Pinpoint the cell where the given text exists, returning its [x, y] midpoint coordinate. 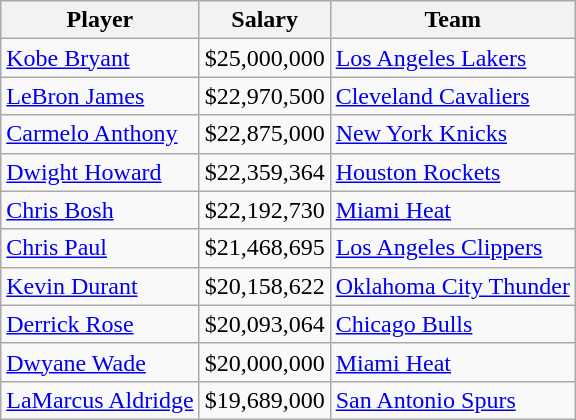
Salary [264, 20]
$25,000,000 [264, 58]
Carmelo Anthony [100, 134]
Chicago Bulls [452, 324]
Derrick Rose [100, 324]
Los Angeles Lakers [452, 58]
New York Knicks [452, 134]
$22,875,000 [264, 134]
Chris Bosh [100, 210]
Los Angeles Clippers [452, 248]
San Antonio Spurs [452, 400]
$20,093,064 [264, 324]
Team [452, 20]
Houston Rockets [452, 172]
$22,359,364 [264, 172]
$21,468,695 [264, 248]
LaMarcus Aldridge [100, 400]
Kobe Bryant [100, 58]
$20,158,622 [264, 286]
Kevin Durant [100, 286]
$20,000,000 [264, 362]
Oklahoma City Thunder [452, 286]
Dwyane Wade [100, 362]
Player [100, 20]
Dwight Howard [100, 172]
$22,970,500 [264, 96]
$19,689,000 [264, 400]
Chris Paul [100, 248]
$22,192,730 [264, 210]
LeBron James [100, 96]
Cleveland Cavaliers [452, 96]
